Capture the cell that displays the provided text and extract its (x, y) central coordinate. 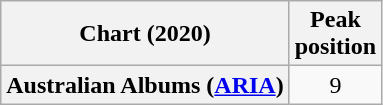
Australian Albums (ARIA) (145, 85)
9 (335, 85)
Chart (2020) (145, 34)
Peakposition (335, 34)
